From the cell containing the given text, extract its center point as [x, y] coordinate. 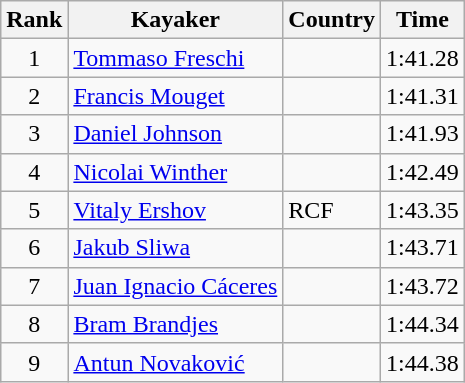
Time [423, 20]
7 [34, 286]
1 [34, 58]
4 [34, 172]
Nicolai Winther [176, 172]
1:41.28 [423, 58]
6 [34, 248]
1:41.93 [423, 134]
1:44.34 [423, 324]
Jakub Sliwa [176, 248]
Rank [34, 20]
1:43.72 [423, 286]
Vitaly Ershov [176, 210]
RCF [332, 210]
8 [34, 324]
1:43.35 [423, 210]
Bram Brandjes [176, 324]
Francis Mouget [176, 96]
Kayaker [176, 20]
Country [332, 20]
9 [34, 362]
Juan Ignacio Cáceres [176, 286]
Daniel Johnson [176, 134]
Antun Novaković [176, 362]
1:41.31 [423, 96]
Tommaso Freschi [176, 58]
1:44.38 [423, 362]
2 [34, 96]
3 [34, 134]
5 [34, 210]
1:42.49 [423, 172]
1:43.71 [423, 248]
